Find where the given text appears and provide that cell's center as [X, Y] coordinate. 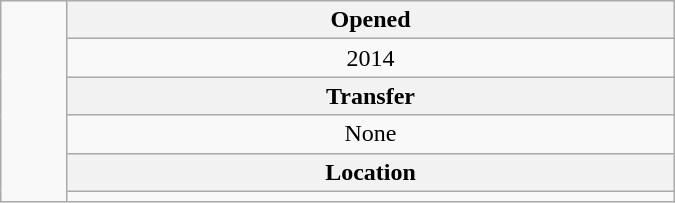
Transfer [370, 96]
Location [370, 172]
Opened [370, 20]
2014 [370, 58]
None [370, 134]
